Determine the (X, Y) coordinate at the center of the cell enclosing the given text.  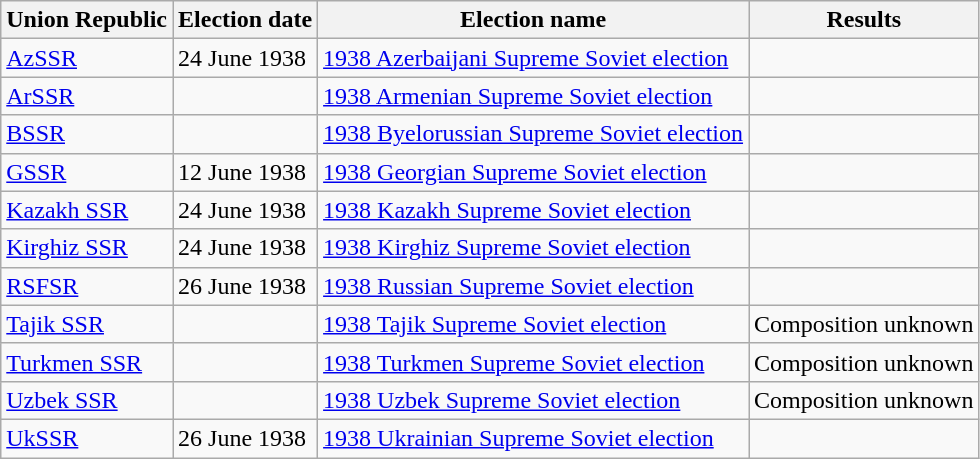
1938 Azerbaijani Supreme Soviet election (534, 58)
Turkmen SSR (87, 362)
Election name (534, 20)
1938 Tajik Supreme Soviet election (534, 324)
1938 Armenian Supreme Soviet election (534, 96)
1938 Kirghiz Supreme Soviet election (534, 248)
1938 Ukrainian Supreme Soviet election (534, 438)
RSFSR (87, 286)
GSSR (87, 172)
Election date (246, 20)
UkSSR (87, 438)
Tajik SSR (87, 324)
1938 Byelorussian Supreme Soviet election (534, 134)
BSSR (87, 134)
1938 Russian Supreme Soviet election (534, 286)
ArSSR (87, 96)
1938 Turkmen Supreme Soviet election (534, 362)
1938 Georgian Supreme Soviet election (534, 172)
1938 Kazakh Supreme Soviet election (534, 210)
12 June 1938 (246, 172)
AzSSR (87, 58)
Kirghiz SSR (87, 248)
Results (864, 20)
1938 Uzbek Supreme Soviet election (534, 400)
Uzbek SSR (87, 400)
Union Republic (87, 20)
Kazakh SSR (87, 210)
